Capture the cell that displays the provided text and extract its (X, Y) central coordinate. 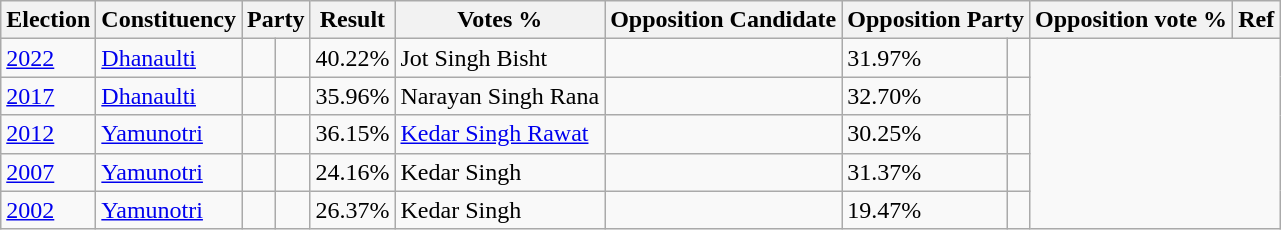
2002 (48, 210)
Kedar Singh Rawat (500, 134)
Votes % (500, 20)
Party (276, 20)
2022 (48, 58)
30.25% (925, 134)
2012 (48, 134)
Opposition vote % (1132, 20)
40.22% (352, 58)
26.37% (352, 210)
24.16% (352, 172)
Narayan Singh Rana (500, 96)
Jot Singh Bisht (500, 58)
35.96% (352, 96)
Constituency (169, 20)
19.47% (925, 210)
36.15% (352, 134)
31.37% (925, 172)
31.97% (925, 58)
Opposition Party (936, 20)
Opposition Candidate (724, 20)
2017 (48, 96)
32.70% (925, 96)
2007 (48, 172)
Result (352, 20)
Ref (1256, 20)
Election (48, 20)
